Output the (X, Y) coordinate of the center of the cell containing the given text.  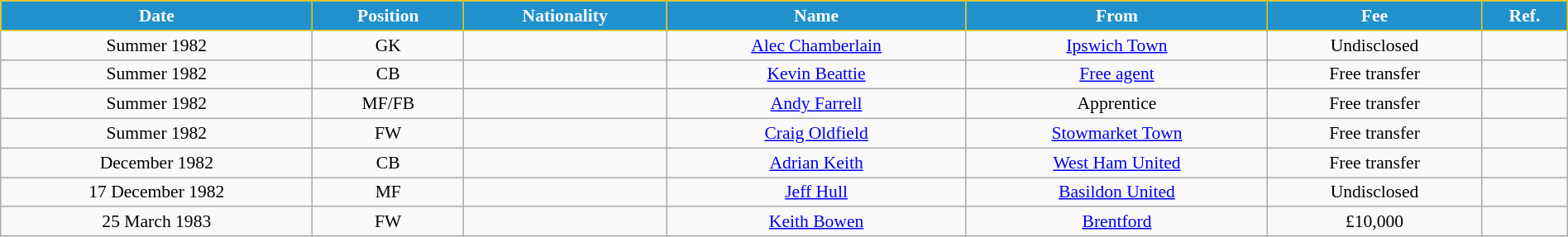
Adrian Keith (817, 163)
GK (389, 45)
Stowmarket Town (1116, 134)
Apprentice (1116, 104)
December 1982 (157, 163)
Fee (1374, 16)
Keith Bowen (817, 222)
MF/FB (389, 104)
Ref. (1525, 16)
Position (389, 16)
Andy Farrell (817, 104)
Name (817, 16)
Basildon United (1116, 192)
MF (389, 192)
Date (157, 16)
Jeff Hull (817, 192)
Ipswich Town (1116, 45)
From (1116, 16)
Craig Oldfield (817, 134)
17 December 1982 (157, 192)
Brentford (1116, 222)
Free agent (1116, 74)
West Ham United (1116, 163)
£10,000 (1374, 222)
Alec Chamberlain (817, 45)
Kevin Beattie (817, 74)
25 March 1983 (157, 222)
Nationality (566, 16)
